For the text-containing cell, return its midpoint in (X, Y) coordinate format. 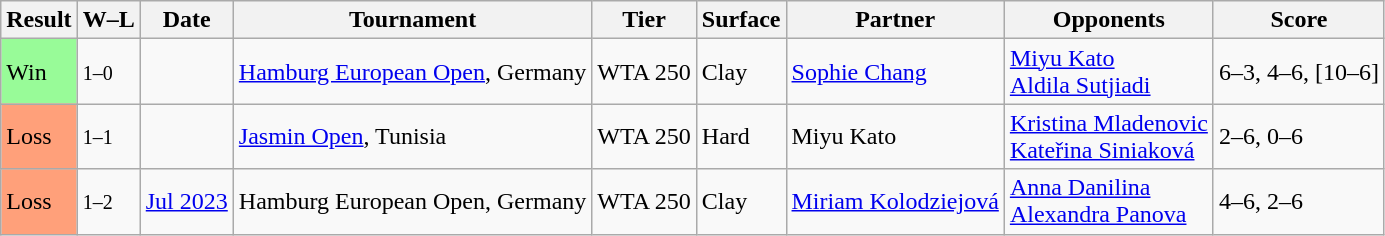
W–L (108, 20)
Miriam Kolodziejová (895, 202)
Jul 2023 (186, 202)
Miyu Kato Aldila Sutjiadi (1108, 72)
Score (1298, 20)
Kristina Mladenovic Kateřina Siniaková (1108, 136)
Hard (741, 136)
Miyu Kato (895, 136)
2–6, 0–6 (1298, 136)
Jasmin Open, Tunisia (412, 136)
Result (39, 20)
Sophie Chang (895, 72)
Partner (895, 20)
Date (186, 20)
1–2 (108, 202)
Tier (644, 20)
Win (39, 72)
1–1 (108, 136)
Surface (741, 20)
6–3, 4–6, [10–6] (1298, 72)
Tournament (412, 20)
Opponents (1108, 20)
1–0 (108, 72)
Anna Danilina Alexandra Panova (1108, 202)
4–6, 2–6 (1298, 202)
